Detect which cell encompasses the target text, then output its (x, y) center coordinate. 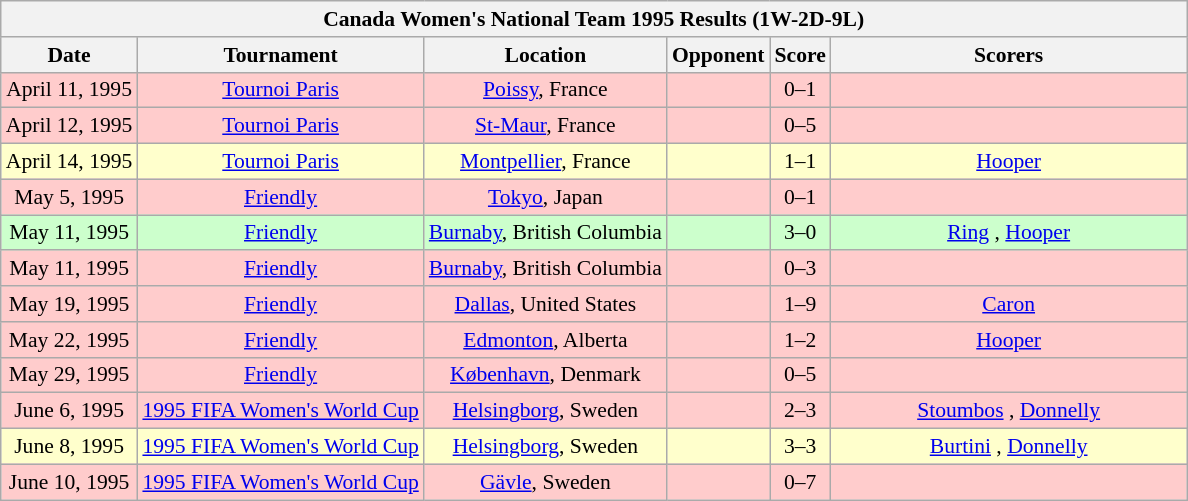
2–3 (800, 411)
Tournament (280, 55)
Ring , Hooper (1009, 233)
April 12, 1995 (70, 126)
Canada Women's National Team 1995 Results (1W-2D-9L) (594, 19)
Edmonton, Alberta (546, 340)
June 10, 1995 (70, 482)
1–9 (800, 304)
Date (70, 55)
April 11, 1995 (70, 90)
København, Denmark (546, 375)
May 29, 1995 (70, 375)
St-Maur, France (546, 126)
Score (800, 55)
Gävle, Sweden (546, 482)
Opponent (718, 55)
1–2 (800, 340)
Stoumbos , Donnelly (1009, 411)
1–1 (800, 162)
3–0 (800, 233)
Poissy, France (546, 90)
April 14, 1995 (70, 162)
May 19, 1995 (70, 304)
Dallas, United States (546, 304)
0–3 (800, 269)
Tokyo, Japan (546, 197)
June 6, 1995 (70, 411)
Location (546, 55)
Burtini , Donnelly (1009, 447)
Scorers (1009, 55)
Montpellier, France (546, 162)
June 8, 1995 (70, 447)
0–7 (800, 482)
May 22, 1995 (70, 340)
3–3 (800, 447)
Caron (1009, 304)
May 5, 1995 (70, 197)
